Capture the cell that displays the provided text and extract its (X, Y) central coordinate. 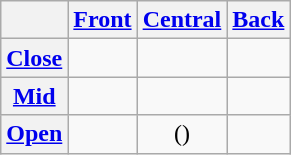
Open (34, 134)
Central (182, 20)
Mid (34, 96)
Front (102, 20)
Back (258, 20)
() (182, 134)
Close (34, 58)
